Capture the cell that displays the provided text and extract its (X, Y) central coordinate. 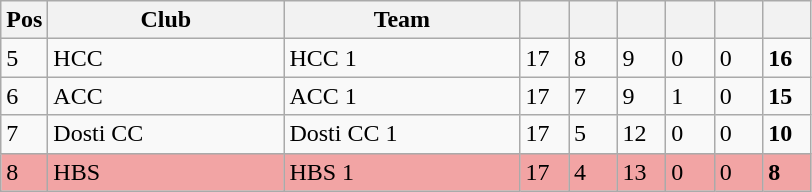
10 (788, 134)
HBS 1 (402, 172)
HBS (166, 172)
12 (642, 134)
ACC (166, 96)
HCC 1 (402, 58)
4 (592, 172)
ACC 1 (402, 96)
15 (788, 96)
Team (402, 20)
1 (690, 96)
Pos (24, 20)
Dosti CC 1 (402, 134)
Club (166, 20)
HCC (166, 58)
13 (642, 172)
6 (24, 96)
Dosti CC (166, 134)
16 (788, 58)
